Find where the given text appears and provide that cell's center as [x, y] coordinate. 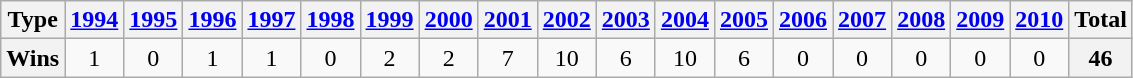
Type [33, 20]
2004 [684, 20]
1997 [272, 20]
1995 [154, 20]
1994 [94, 20]
1996 [212, 20]
46 [1101, 58]
2001 [508, 20]
2010 [1040, 20]
Wins [33, 58]
7 [508, 58]
2002 [566, 20]
2009 [980, 20]
2006 [802, 20]
1998 [330, 20]
2003 [626, 20]
2007 [862, 20]
2005 [744, 20]
1999 [390, 20]
2000 [448, 20]
Total [1101, 20]
2008 [922, 20]
